Detect which cell encompasses the target text, then output its (x, y) center coordinate. 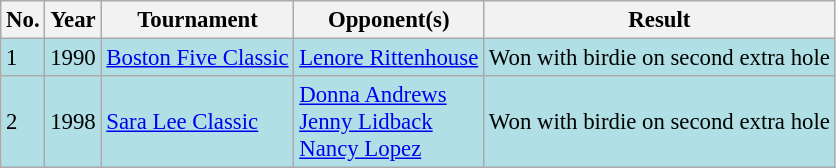
1998 (73, 122)
Opponent(s) (389, 20)
1990 (73, 58)
Tournament (198, 20)
Boston Five Classic (198, 58)
Result (660, 20)
No. (23, 20)
Donna Andrews Jenny Lidback Nancy Lopez (389, 122)
Lenore Rittenhouse (389, 58)
Sara Lee Classic (198, 122)
2 (23, 122)
1 (23, 58)
Year (73, 20)
